Scan for the cell matching the given text and deliver its [X, Y] coordinate at center. 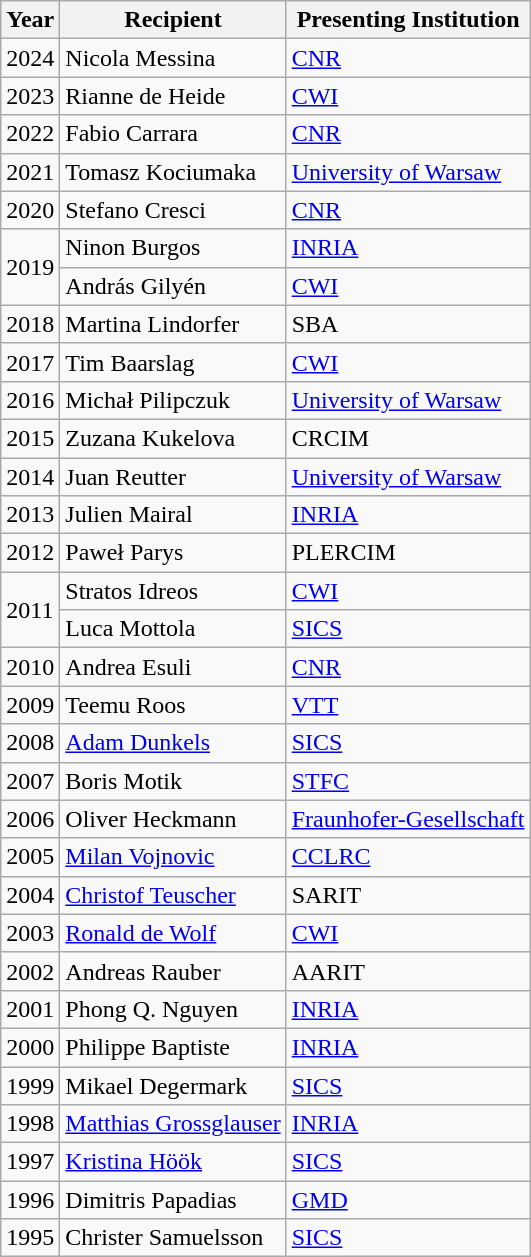
Phong Q. Nguyen [173, 1009]
2008 [30, 743]
2023 [30, 96]
1995 [30, 1238]
1996 [30, 1200]
Mikael Degermark [173, 1085]
2018 [30, 324]
Matthias Grossglauser [173, 1124]
2011 [30, 610]
András Gilyén [173, 286]
Martina Lindorfer [173, 324]
2006 [30, 819]
Christer Samuelsson [173, 1238]
1998 [30, 1124]
GMD [408, 1200]
Ronald de Wolf [173, 933]
Kristina Höök [173, 1162]
2022 [30, 134]
Juan Reutter [173, 477]
2001 [30, 1009]
Recipient [173, 20]
2007 [30, 781]
Year [30, 20]
2005 [30, 857]
Dimitris Papadias [173, 1200]
CCLRC [408, 857]
Christof Teuscher [173, 895]
2016 [30, 400]
2021 [30, 172]
Tim Baarslag [173, 362]
PLERCIM [408, 553]
Andrea Esuli [173, 667]
2024 [30, 58]
1999 [30, 1085]
2015 [30, 438]
CRCIM [408, 438]
Zuzana Kukelova [173, 438]
Paweł Parys [173, 553]
Adam Dunkels [173, 743]
STFC [408, 781]
2010 [30, 667]
Milan Vojnovic [173, 857]
2003 [30, 933]
2017 [30, 362]
Luca Mottola [173, 629]
Stratos Idreos [173, 591]
Fraunhofer-Gesellschaft [408, 819]
Fabio Carrara [173, 134]
2002 [30, 971]
2019 [30, 267]
Stefano Cresci [173, 210]
Boris Motik [173, 781]
Julien Mairal [173, 515]
2013 [30, 515]
Teemu Roos [173, 705]
SARIT [408, 895]
2000 [30, 1047]
1997 [30, 1162]
VTT [408, 705]
Michał Pilipczuk [173, 400]
2020 [30, 210]
Tomasz Kociumaka [173, 172]
Andreas Rauber [173, 971]
Nicola Messina [173, 58]
AARIT [408, 971]
Presenting Institution [408, 20]
Oliver Heckmann [173, 819]
2012 [30, 553]
Philippe Baptiste [173, 1047]
2009 [30, 705]
2014 [30, 477]
Rianne de Heide [173, 96]
Ninon Burgos [173, 248]
SBA [408, 324]
2004 [30, 895]
